Identify which cell holds the provided text, then report its (x, y) central coordinate. 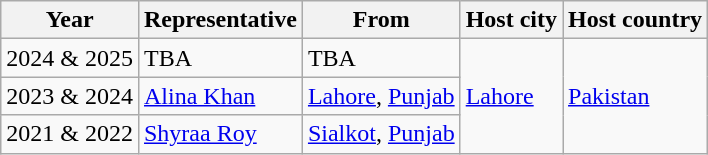
Host city (511, 20)
Lahore, Punjab (381, 96)
Sialkot, Punjab (381, 134)
Host country (636, 20)
2021 & 2022 (70, 134)
2024 & 2025 (70, 58)
Representative (220, 20)
Lahore (511, 96)
Shyraa Roy (220, 134)
Year (70, 20)
Pakistan (636, 96)
Alina Khan (220, 96)
2023 & 2024 (70, 96)
From (381, 20)
